Scan for the cell matching the given text and deliver its [X, Y] coordinate at center. 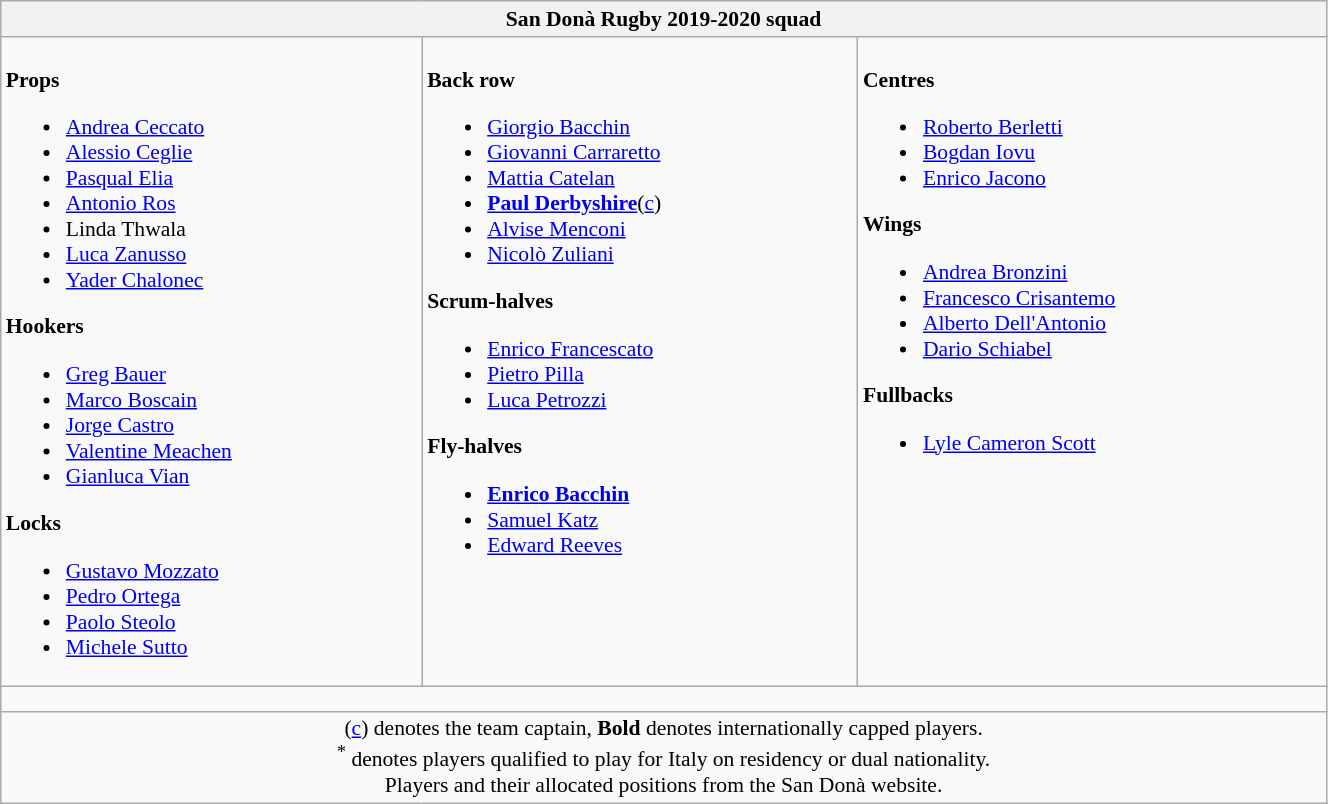
San Donà Rugby 2019-2020 squad [664, 19]
